Find where the given text appears and provide that cell's center as [X, Y] coordinate. 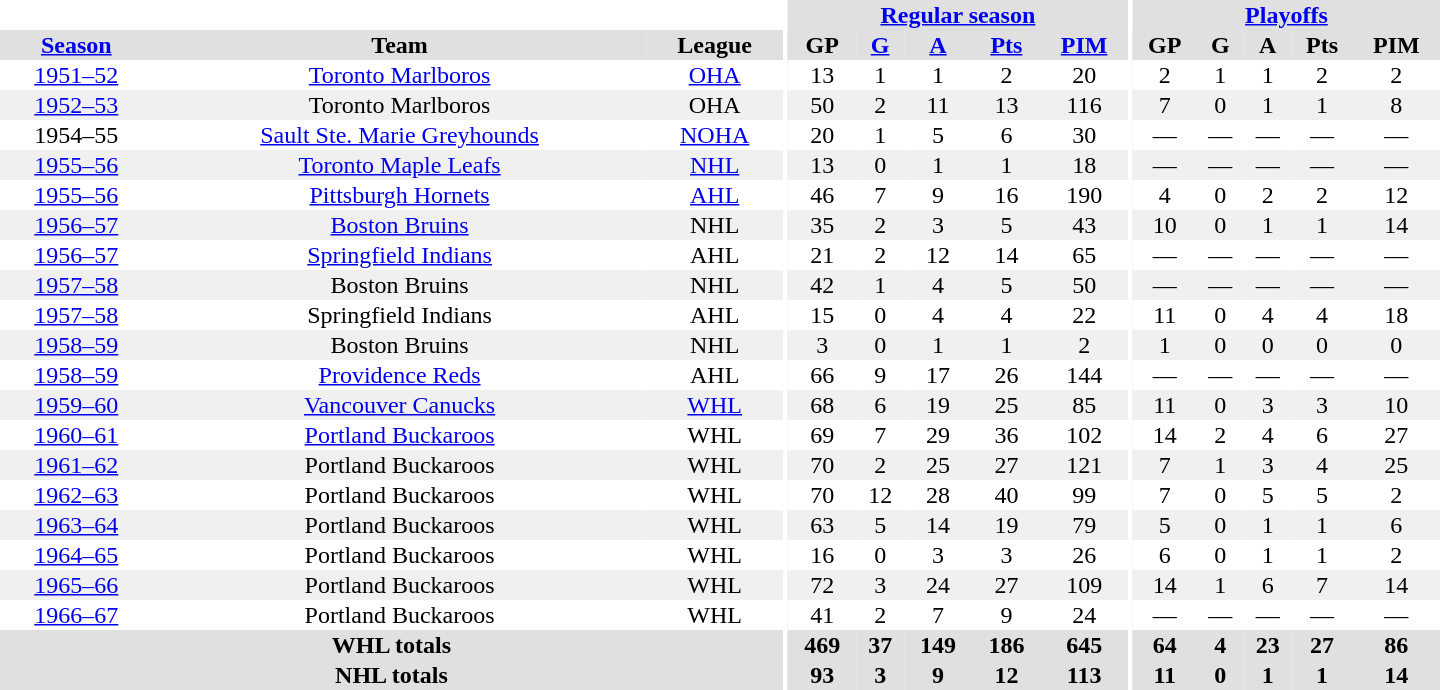
86 [1396, 645]
1966–67 [76, 615]
63 [822, 525]
121 [1084, 465]
645 [1084, 645]
66 [822, 375]
116 [1084, 105]
43 [1084, 225]
1960–61 [76, 435]
Toronto Maple Leafs [400, 165]
NOHA [715, 135]
29 [938, 435]
22 [1084, 315]
Playoffs [1286, 15]
85 [1084, 405]
23 [1268, 645]
1952–53 [76, 105]
17 [938, 375]
109 [1084, 585]
69 [822, 435]
64 [1165, 645]
Sault Ste. Marie Greyhounds [400, 135]
Regular season [958, 15]
NHL totals [392, 675]
72 [822, 585]
99 [1084, 495]
1954–55 [76, 135]
Vancouver Canucks [400, 405]
1963–64 [76, 525]
21 [822, 255]
WHL totals [392, 645]
1959–60 [76, 405]
93 [822, 675]
65 [1084, 255]
1962–63 [76, 495]
37 [880, 645]
102 [1084, 435]
28 [938, 495]
1964–65 [76, 555]
Team [400, 45]
15 [822, 315]
Season [76, 45]
149 [938, 645]
8 [1396, 105]
42 [822, 285]
40 [1006, 495]
186 [1006, 645]
1951–52 [76, 75]
1965–66 [76, 585]
1961–62 [76, 465]
113 [1084, 675]
190 [1084, 195]
Pittsburgh Hornets [400, 195]
36 [1006, 435]
35 [822, 225]
46 [822, 195]
Providence Reds [400, 375]
30 [1084, 135]
469 [822, 645]
68 [822, 405]
41 [822, 615]
79 [1084, 525]
144 [1084, 375]
League [715, 45]
